Output the [X, Y] coordinate of the center of the cell containing the given text.  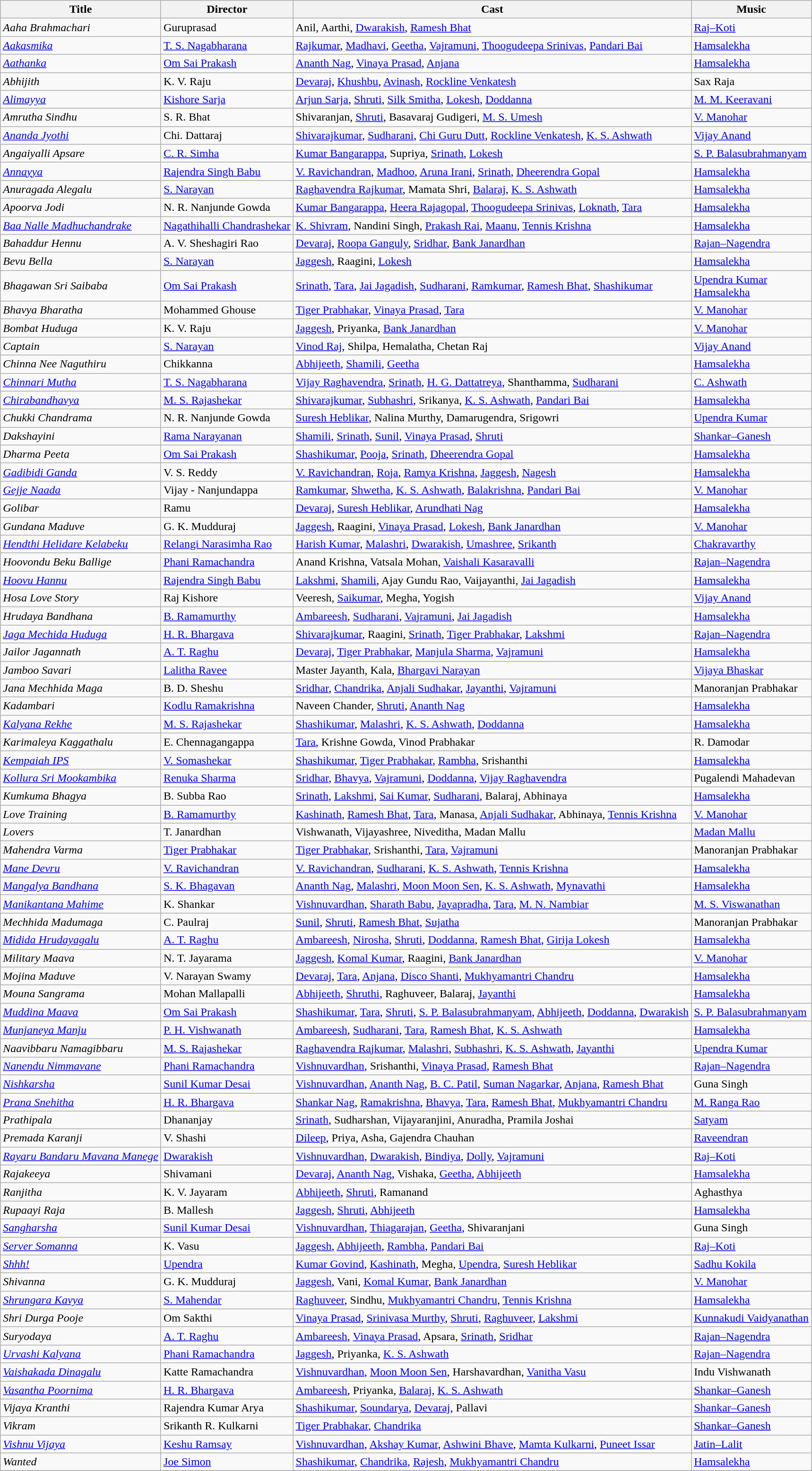
Mojina Maduve [81, 976]
Rajakeeya [81, 1174]
Bombat Huduga [81, 328]
Vinaya Prasad, Srinivasa Murthy, Shruti, Raghuveer, Lakshmi [492, 1318]
M. S. Viswanathan [752, 904]
Raghavendra Rajkumar, Malashri, Subhashri, K. S. Ashwath, Jayanthi [492, 1048]
Jaggesh, Raagini, Vinaya Prasad, Lokesh, Bank Janardhan [492, 526]
Love Training [81, 814]
Abhijith [81, 81]
Dileep, Priya, Asha, Gajendra Chauhan [492, 1138]
Shri Durga Pooje [81, 1318]
Director [227, 9]
Shivaranjan, Shruti, Basavaraj Gudigeri, M. S. Umesh [492, 117]
Raghavendra Rajkumar, Mamata Shri, Balaraj, K. S. Ashwath [492, 189]
Hrudaya Bandhana [81, 616]
V. Shashi [227, 1138]
Shivamani [227, 1174]
Raj Kishore [227, 598]
Dakshayini [81, 436]
Dwarakish [227, 1156]
Dharma Peeta [81, 454]
Vishnuvardhan, Srishanthi, Vinaya Prasad, Ramesh Bhat [492, 1066]
Ranjitha [81, 1192]
Raveendran [752, 1138]
N. T. Jayarama [227, 958]
Shashikumar, Tara, Shruti, S. P. Balasubrahmanyam, Abhijeeth, Doddanna, Dwarakish [492, 1012]
E. Chennagangappa [227, 742]
Renuka Sharma [227, 778]
Shivarajkumar, Sudharani, Chi Guru Dutt, Rockline Venkatesh, K. S. Ashwath [492, 135]
Munjaneya Manju [81, 1030]
Vikram [81, 1426]
Title [81, 9]
Abhijeeth, Shruthi, Raghuveer, Balaraj, Jayanthi [492, 994]
Ananda Jyothi [81, 135]
Sax Raja [752, 81]
Abhijeeth, Shamili, Geetha [492, 364]
Cast [492, 9]
K. Vasu [227, 1246]
Vishnuvardhan, Ananth Nag, B. C. Patil, Suman Nagarkar, Anjana, Ramesh Bhat [492, 1084]
Bhavya Bharatha [81, 310]
Urvashi Kalyana [81, 1354]
Katte Ramachandra [227, 1372]
Jaga Mechida Huduga [81, 634]
R. Damodar [752, 742]
Vinod Raj, Shilpa, Hemalatha, Chetan Raj [492, 346]
Rayaru Bandaru Mavana Manege [81, 1156]
Ambareesh, Nirosha, Shruti, Doddanna, Ramesh Bhat, Girija Lokesh [492, 940]
Mane Devru [81, 868]
Shashikumar, Chandrika, Rajesh, Mukhyamantri Chandru [492, 1462]
Karimaleya Kaggathalu [81, 742]
Suresh Heblikar, Nalina Murthy, Damarugendra, Srigowri [492, 418]
V. Ravichandran, Madhoo, Aruna Irani, Srinath, Dheerendra Gopal [492, 171]
Vishwanath, Vijayashree, Niveditha, Madan Mallu [492, 832]
Annayya [81, 171]
Kadambari [81, 706]
Ambareesh, Priyanka, Balaraj, K. S. Ashwath [492, 1390]
Prathipala [81, 1120]
Abhijeeth, Shruti, Ramanand [492, 1192]
K. Shankar [227, 904]
Chakravarthy [752, 544]
Midida Hrudayagalu [81, 940]
P. H. Vishwanath [227, 1030]
Shashikumar, Soundarya, Devaraj, Pallavi [492, 1408]
Mahendra Varma [81, 850]
Anil, Aarthi, Dwarakish, Ramesh Bhat [492, 27]
Wanted [81, 1462]
Angaiyalli Apsare [81, 153]
Nishkarsha [81, 1084]
Hoovu Hannu [81, 580]
Premada Karanji [81, 1138]
Aathanka [81, 63]
Tara, Krishne Gowda, Vinod Prabhakar [492, 742]
Vishnuvardhan, Thiagarajan, Geetha, Shivaranjani [492, 1228]
Ambareesh, Sudharani, Vajramuni, Jai Jagadish [492, 616]
Apoorva Jodi [81, 207]
A. V. Sheshagiri Rao [227, 244]
Gadibidi Ganda [81, 472]
Ambareesh, Vinaya Prasad, Apsara, Srinath, Sridhar [492, 1336]
Anuragada Alegalu [81, 189]
Relangi Narasimha Rao [227, 544]
Devaraj, Khushbu, Avinash, Rockline Venkatesh [492, 81]
Jaggesh, Priyanka, K. S. Ashwath [492, 1354]
Bhagawan Sri Saibaba [81, 286]
Kumar Bangarappa, Heera Rajagopal, Thoogudeepa Srinivas, Loknath, Tara [492, 207]
Srinath, Lakshmi, Sai Kumar, Sudharani, Balaraj, Abhinaya [492, 796]
Suryodaya [81, 1336]
Kalyana Rekhe [81, 724]
Shashikumar, Malashri, K. S. Ashwath, Doddanna [492, 724]
Music [752, 9]
Joe Simon [227, 1462]
Vijay - Nanjundappa [227, 490]
Alimayya [81, 99]
Raghuveer, Sindhu, Mukhyamantri Chandru, Tennis Krishna [492, 1300]
Hoovondu Beku Ballige [81, 562]
Golibar [81, 508]
Ramkumar, Shwetha, K. S. Ashwath, Balakrishna, Pandari Bai [492, 490]
T. Janardhan [227, 832]
Satyam [752, 1120]
Bevu Bella [81, 261]
Gundana Maduve [81, 526]
Srikanth R. Kulkarni [227, 1426]
Madan Mallu [752, 832]
Hendthi Helidare Kelabeku [81, 544]
Baa Nalle Madhuchandrake [81, 226]
Keshu Ramsay [227, 1444]
Kodlu Ramakrishna [227, 706]
Lovers [81, 832]
Shankar Nag, Ramakrishna, Bhavya, Tara, Ramesh Bhat, Mukhyamantri Chandru [492, 1102]
Vishnuvardhan, Dwarakish, Bindiya, Dolly, Vajramuni [492, 1156]
V. Somashekar [227, 760]
Srinath, Tara, Jai Jagadish, Sudharani, Ramkumar, Ramesh Bhat, Shashikumar [492, 286]
Chinna Nee Naguthiru [81, 364]
Sadhu Kokila [752, 1264]
B. Subba Rao [227, 796]
V. S. Reddy [227, 472]
Ambareesh, Sudharani, Tara, Ramesh Bhat, K. S. Ashwath [492, 1030]
Shivarajkumar, Subhashri, Srikanya, K. S. Ashwath, Pandari Bai [492, 400]
Captain [81, 346]
Tiger Prabhakar, Vinaya Prasad, Tara [492, 310]
C. R. Simha [227, 153]
Devaraj, Suresh Heblikar, Arundhati Nag [492, 508]
Aghasthya [752, 1192]
Devaraj, Ananth Nag, Vishaka, Geetha, Abhijeeth [492, 1174]
Kishore Sarja [227, 99]
Kumar Bangarappa, Supriya, Srinath, Lokesh [492, 153]
Nagathihalli Chandrashekar [227, 226]
Jaggesh, Raagini, Lokesh [492, 261]
Ananth Nag, Malashri, Moon Moon Sen, K. S. Ashwath, Mynavathi [492, 886]
S. K. Bhagavan [227, 886]
Jana Mechhida Maga [81, 688]
C. Ashwath [752, 382]
Jaggesh, Komal Kumar, Raagini, Bank Janardhan [492, 958]
Bahaddur Hennu [81, 244]
C. Paulraj [227, 922]
Vijaya Kranthi [81, 1408]
Lakshmi, Shamili, Ajay Gundu Rao, Vaijayanthi, Jai Jagadish [492, 580]
Vaishakada Dinagalu [81, 1372]
Manikantana Mahime [81, 904]
Mechhida Madumaga [81, 922]
Shhh! [81, 1264]
Guruprasad [227, 27]
Vishnuvardhan, Moon Moon Sen, Harshavardhan, Vanitha Vasu [492, 1372]
Aakasmika [81, 45]
Jatin–Lalit [752, 1444]
Tiger Prabhakar, Srishanthi, Tara, Vajramuni [492, 850]
Sunil, Shruti, Ramesh Bhat, Sujatha [492, 922]
Upendra Kumar Hamsalekha [752, 286]
Vishnuvardhan, Sharath Babu, Jayapradha, Tara, M. N. Nambiar [492, 904]
Vishnu Vijaya [81, 1444]
Shashikumar, Pooja, Srinath, Dheerendra Gopal [492, 454]
Rupaayi Raja [81, 1210]
Naveen Chander, Shruti, Ananth Nag [492, 706]
Server Somanna [81, 1246]
Pugalendi Mahadevan [752, 778]
Hosa Love Story [81, 598]
M. Ranga Rao [752, 1102]
Sangharsha [81, 1228]
Muddina Maava [81, 1012]
Jailor Jagannath [81, 652]
Shrungara Kavya [81, 1300]
Jamboo Savari [81, 670]
Veeresh, Saikumar, Megha, Yogish [492, 598]
Arjun Sarja, Shruti, Silk Smitha, Lokesh, Doddanna [492, 99]
Upendra [227, 1264]
Shivanna [81, 1282]
Devaraj, Tara, Anjana, Disco Shanti, Mukhyamantri Chandru [492, 976]
Chinnari Mutha [81, 382]
Vasantha Poornima [81, 1390]
Ananth Nag, Vinaya Prasad, Anjana [492, 63]
Military Maava [81, 958]
Gejje Naada [81, 490]
Mangalya Bandhana [81, 886]
Chikkanna [227, 364]
Kunnakudi Vaidyanathan [752, 1318]
Aaha Brahmachari [81, 27]
Kumar Govind, Kashinath, Megha, Upendra, Suresh Heblikar [492, 1264]
M. M. Keeravani [752, 99]
V. Ravichandran, Roja, Ramya Krishna, Jaggesh, Nagesh [492, 472]
Devaraj, Roopa Ganguly, Sridhar, Bank Janardhan [492, 244]
Jaggesh, Vani, Komal Kumar, Bank Janardhan [492, 1282]
Rama Narayanan [227, 436]
Kempaiah IPS [81, 760]
V. Ravichandran, Sudharani, K. S. Ashwath, Tennis Krishna [492, 868]
Nanendu Nimmavane [81, 1066]
Ramu [227, 508]
Chukki Chandrama [81, 418]
V. Ravichandran [227, 868]
S. R. Bhat [227, 117]
Tiger Prabhakar, Chandrika [492, 1426]
Kumkuma Bhagya [81, 796]
Vishnuvardhan, Akshay Kumar, Ashwini Bhave, Mamta Kulkarni, Puneet Issar [492, 1444]
Mohan Mallapalli [227, 994]
B. D. Sheshu [227, 688]
Rajendra Kumar Arya [227, 1408]
V. Narayan Swamy [227, 976]
Srinath, Sudharshan, Vijayaranjini, Anuradha, Pramila Joshai [492, 1120]
Shamili, Srinath, Sunil, Vinaya Prasad, Shruti [492, 436]
Mohammed Ghouse [227, 310]
S. Mahendar [227, 1300]
K. Shivram, Nandini Singh, Prakash Rai, Maanu, Tennis Krishna [492, 226]
Mouna Sangrama [81, 994]
Vijaya Bhaskar [752, 670]
Jaggesh, Priyanka, Bank Janardhan [492, 328]
Vijay Raghavendra, Srinath, H. G. Dattatreya, Shanthamma, Sudharani [492, 382]
Naavibbaru Namagibbaru [81, 1048]
Dhananjay [227, 1120]
Om Sakthi [227, 1318]
Sridhar, Chandrika, Anjali Sudhakar, Jayanthi, Vajramuni [492, 688]
Rajkumar, Madhavi, Geetha, Vajramuni, Thoogudeepa Srinivas, Pandari Bai [492, 45]
K. V. Jayaram [227, 1192]
Amrutha Sindhu [81, 117]
Devaraj, Tiger Prabhakar, Manjula Sharma, Vajramuni [492, 652]
Shivarajkumar, Raagini, Srinath, Tiger Prabhakar, Lakshmi [492, 634]
Anand Krishna, Vatsala Mohan, Vaishali Kasaravalli [492, 562]
Master Jayanth, Kala, Bhargavi Narayan [492, 670]
Jaggesh, Shruti, Abhijeeth [492, 1210]
Chi. Dattaraj [227, 135]
Chirabandhavya [81, 400]
B. Mallesh [227, 1210]
Kashinath, Ramesh Bhat, Tara, Manasa, Anjali Sudhakar, Abhinaya, Tennis Krishna [492, 814]
Harish Kumar, Malashri, Dwarakish, Umashree, Srikanth [492, 544]
Jaggesh, Abhijeeth, Rambha, Pandari Bai [492, 1246]
Indu Vishwanath [752, 1372]
Prana Snehitha [81, 1102]
Sridhar, Bhavya, Vajramuni, Doddanna, Vijay Raghavendra [492, 778]
Shashikumar, Tiger Prabhakar, Rambha, Srishanthi [492, 760]
Tiger Prabhakar [227, 850]
Kollura Sri Mookambika [81, 778]
Lalitha Ravee [227, 670]
